Find where the given text appears and provide that cell's center as (X, Y) coordinate. 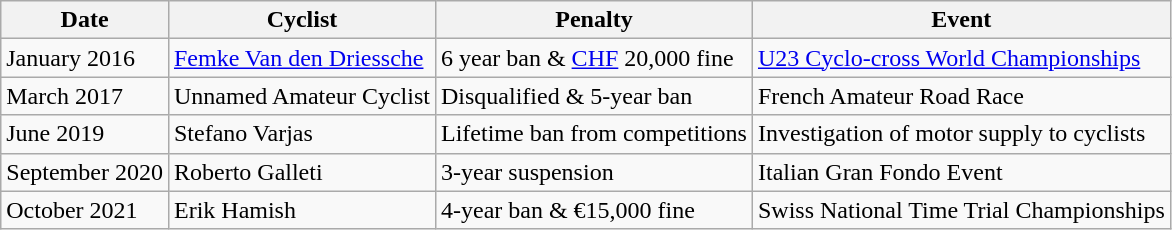
Lifetime ban from competitions (594, 134)
Date (85, 20)
Italian Gran Fondo Event (961, 172)
September 2020 (85, 172)
January 2016 (85, 58)
Event (961, 20)
6 year ban & CHF 20,000 fine (594, 58)
Femke Van den Driessche (302, 58)
June 2019 (85, 134)
October 2021 (85, 210)
4-year ban & €15,000 fine (594, 210)
Stefano Varjas (302, 134)
Erik Hamish (302, 210)
Cyclist (302, 20)
Penalty (594, 20)
Roberto Galleti (302, 172)
U23 Cyclo-cross World Championships (961, 58)
Swiss National Time Trial Championships (961, 210)
French Amateur Road Race (961, 96)
Investigation of motor supply to cyclists (961, 134)
March 2017 (85, 96)
3-year suspension (594, 172)
Disqualified & 5-year ban (594, 96)
Unnamed Amateur Cyclist (302, 96)
